Locate the cell with the specified text and output its (X, Y) center coordinate. 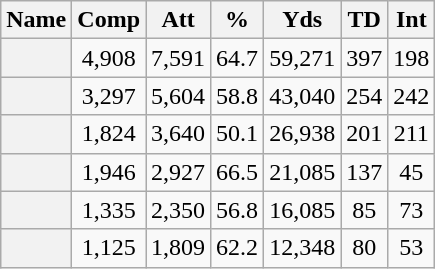
3,297 (109, 96)
66.5 (238, 172)
45 (412, 172)
59,271 (302, 58)
56.8 (238, 210)
73 (412, 210)
58.8 (238, 96)
Name (36, 20)
198 (412, 58)
Comp (109, 20)
4,908 (109, 58)
1,125 (109, 248)
53 (412, 248)
16,085 (302, 210)
1,335 (109, 210)
50.1 (238, 134)
201 (364, 134)
7,591 (178, 58)
242 (412, 96)
85 (364, 210)
26,938 (302, 134)
% (238, 20)
5,604 (178, 96)
62.2 (238, 248)
3,640 (178, 134)
1,809 (178, 248)
1,824 (109, 134)
211 (412, 134)
254 (364, 96)
12,348 (302, 248)
TD (364, 20)
137 (364, 172)
43,040 (302, 96)
Yds (302, 20)
Att (178, 20)
1,946 (109, 172)
2,350 (178, 210)
21,085 (302, 172)
2,927 (178, 172)
64.7 (238, 58)
80 (364, 248)
Int (412, 20)
397 (364, 58)
